Extract the [x, y] coordinate from the center of the cell holding the provided text.  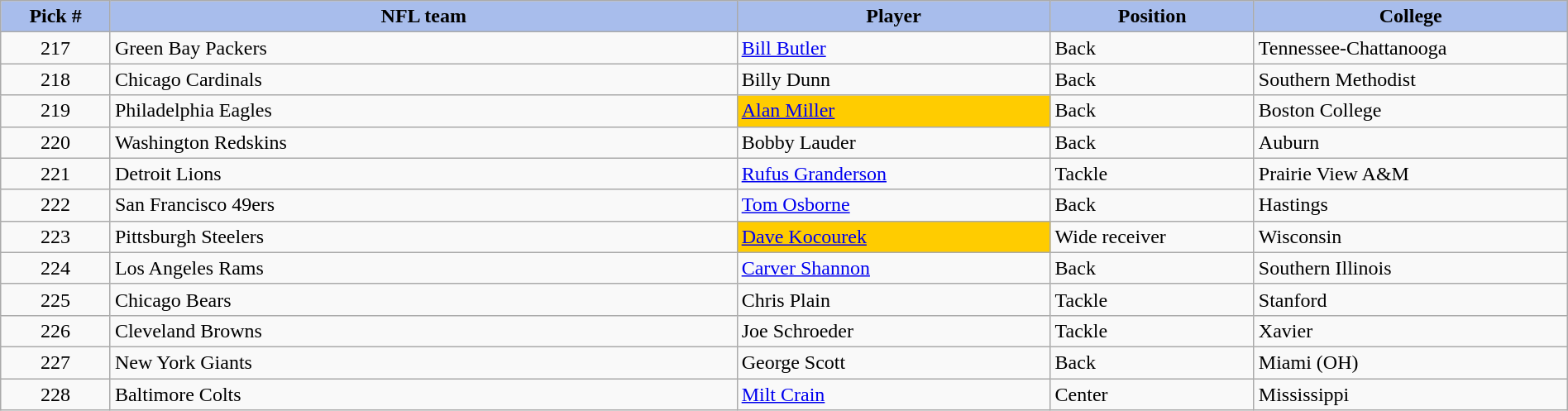
221 [56, 174]
Milt Crain [893, 394]
Chicago Bears [423, 299]
Hastings [1411, 205]
Player [893, 17]
Detroit Lions [423, 174]
NFL team [423, 17]
Xavier [1411, 331]
San Francisco 49ers [423, 205]
Billy Dunn [893, 79]
Wide receiver [1152, 237]
Joe Schroeder [893, 331]
Southern Illinois [1411, 268]
Chicago Cardinals [423, 79]
220 [56, 142]
219 [56, 111]
Prairie View A&M [1411, 174]
Stanford [1411, 299]
New York Giants [423, 362]
218 [56, 79]
228 [56, 394]
Chris Plain [893, 299]
Center [1152, 394]
Southern Methodist [1411, 79]
Position [1152, 17]
Miami (OH) [1411, 362]
Dave Kocourek [893, 237]
Washington Redskins [423, 142]
224 [56, 268]
Bill Butler [893, 48]
Baltimore Colts [423, 394]
Wisconsin [1411, 237]
Carver Shannon [893, 268]
Pittsburgh Steelers [423, 237]
227 [56, 362]
Tennessee-Chattanooga [1411, 48]
Auburn [1411, 142]
Boston College [1411, 111]
Mississippi [1411, 394]
Bobby Lauder [893, 142]
222 [56, 205]
226 [56, 331]
Tom Osborne [893, 205]
Green Bay Packers [423, 48]
George Scott [893, 362]
College [1411, 17]
Alan Miller [893, 111]
Pick # [56, 17]
Los Angeles Rams [423, 268]
Cleveland Browns [423, 331]
223 [56, 237]
Philadelphia Eagles [423, 111]
Rufus Granderson [893, 174]
225 [56, 299]
217 [56, 48]
